Return [X, Y] of the center of cell containing provided text 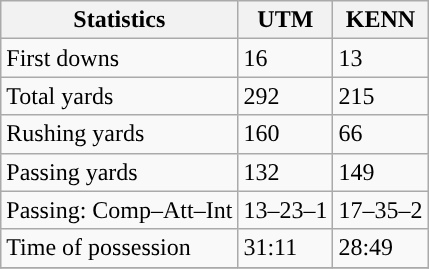
First downs [120, 58]
132 [286, 172]
13 [380, 58]
149 [380, 172]
28:49 [380, 248]
66 [380, 134]
Total yards [120, 96]
160 [286, 134]
Passing yards [120, 172]
Rushing yards [120, 134]
31:11 [286, 248]
17–35–2 [380, 210]
215 [380, 96]
UTM [286, 20]
16 [286, 58]
292 [286, 96]
Time of possession [120, 248]
KENN [380, 20]
Passing: Comp–Att–Int [120, 210]
13–23–1 [286, 210]
Statistics [120, 20]
